Pinpoint the cell where the given text exists, returning its (x, y) midpoint coordinate. 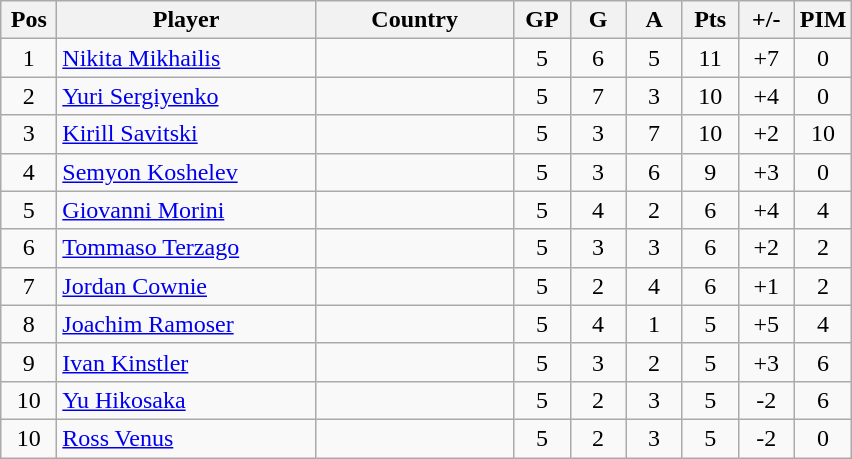
Semyon Koshelev (186, 172)
Player (186, 20)
Pts (710, 20)
Nikita Mikhailis (186, 58)
Tommaso Terzago (186, 248)
Kirill Savitski (186, 134)
G (598, 20)
Joachim Ramoser (186, 324)
Ross Venus (186, 438)
Country (414, 20)
Jordan Cownie (186, 286)
PIM (823, 20)
Ivan Kinstler (186, 362)
GP (542, 20)
+1 (766, 286)
Giovanni Morini (186, 210)
8 (29, 324)
11 (710, 58)
+/- (766, 20)
Yu Hikosaka (186, 400)
A (654, 20)
Yuri Sergiyenko (186, 96)
+7 (766, 58)
Pos (29, 20)
+5 (766, 324)
